Pinpoint the cell where the given text exists, returning its [X, Y] midpoint coordinate. 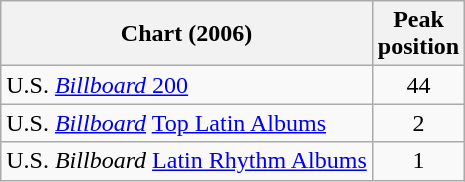
44 [418, 85]
Chart (2006) [187, 34]
U.S. Billboard Top Latin Albums [187, 123]
U.S. Billboard 200 [187, 85]
1 [418, 161]
U.S. Billboard Latin Rhythm Albums [187, 161]
Peakposition [418, 34]
2 [418, 123]
